From the cell containing the given text, extract its center point as (X, Y) coordinate. 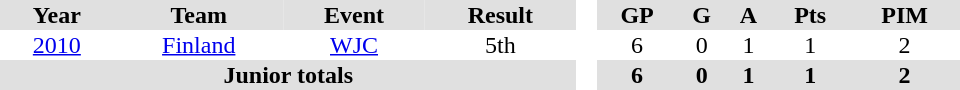
Event (354, 15)
Pts (810, 15)
WJC (354, 45)
PIM (904, 15)
Result (500, 15)
Year (57, 15)
2010 (57, 45)
5th (500, 45)
GP (638, 15)
Team (199, 15)
Finland (199, 45)
A (748, 15)
Junior totals (288, 75)
G (702, 15)
